From the cell containing the given text, extract its center point as (x, y) coordinate. 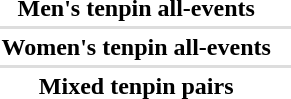
Women's tenpin all-events (136, 47)
